Provide the [x, y] coordinate of the cell's center where the given text is located.  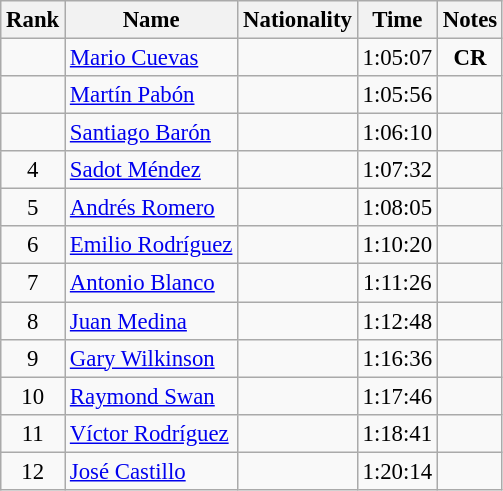
Nationality [298, 20]
Time [397, 20]
1:18:41 [397, 433]
Andrés Romero [152, 208]
1:16:36 [397, 358]
Emilio Rodríguez [152, 245]
10 [33, 396]
1:11:26 [397, 283]
1:05:07 [397, 58]
Juan Medina [152, 321]
CR [470, 58]
Raymond Swan [152, 396]
1:07:32 [397, 170]
1:08:05 [397, 208]
1:10:20 [397, 245]
José Castillo [152, 471]
Santiago Barón [152, 133]
1:17:46 [397, 396]
6 [33, 245]
11 [33, 433]
Notes [470, 20]
1:05:56 [397, 95]
7 [33, 283]
12 [33, 471]
Víctor Rodríguez [152, 433]
Gary Wilkinson [152, 358]
Martín Pabón [152, 95]
Mario Cuevas [152, 58]
9 [33, 358]
Name [152, 20]
1:06:10 [397, 133]
5 [33, 208]
4 [33, 170]
1:20:14 [397, 471]
Sadot Méndez [152, 170]
Antonio Blanco [152, 283]
8 [33, 321]
Rank [33, 20]
1:12:48 [397, 321]
